Provide the (x, y) coordinate of the cell's center where the given text is located.  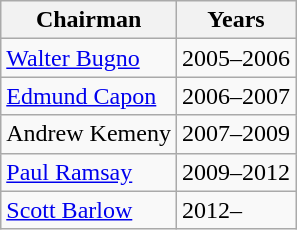
Walter Bugno (89, 58)
Andrew Kemeny (89, 134)
Chairman (89, 20)
2012– (236, 210)
2007–2009 (236, 134)
Years (236, 20)
2005–2006 (236, 58)
Scott Barlow (89, 210)
2009–2012 (236, 172)
Edmund Capon (89, 96)
Paul Ramsay (89, 172)
2006–2007 (236, 96)
